From the cell containing the given text, extract its center point as (x, y) coordinate. 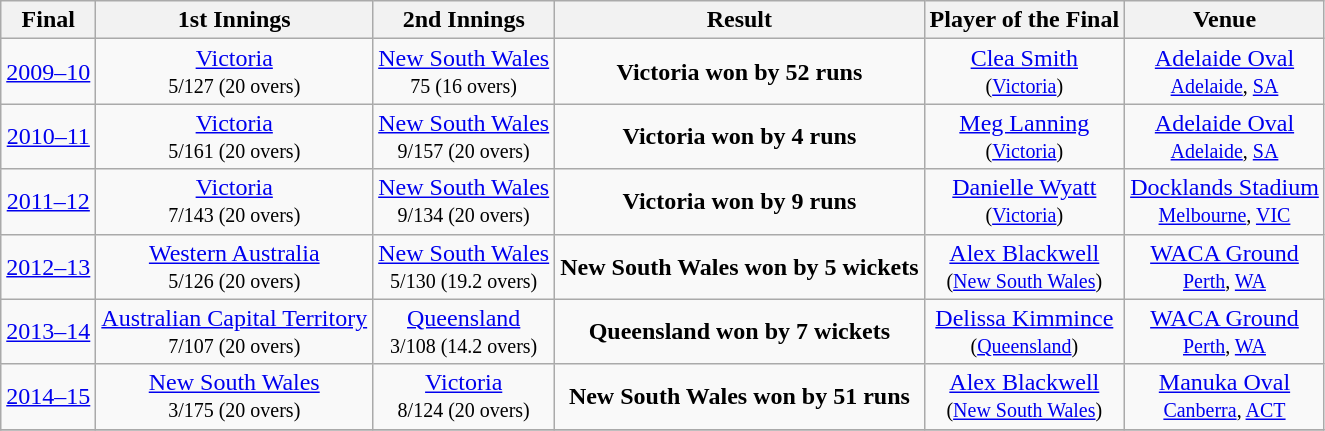
Victoria won by 9 runs (740, 202)
Victoria5/127 (20 overs) (234, 72)
Final (48, 20)
Victoria won by 4 runs (740, 136)
New South Wales5/130 (19.2 overs) (464, 266)
Delissa Kimmince(Queensland) (1024, 332)
1st Innings (234, 20)
Queensland3/108 (14.2 overs) (464, 332)
New South Wales9/134 (20 overs) (464, 202)
Meg Lanning(Victoria) (1024, 136)
New South Wales9/157 (20 overs) (464, 136)
2011–12 (48, 202)
New South Wales won by 5 wickets (740, 266)
Western Australia5/126 (20 overs) (234, 266)
Docklands StadiumMelbourne, VIC (1225, 202)
Victoria won by 52 runs (740, 72)
Australian Capital Territory 7/107 (20 overs) (234, 332)
Result (740, 20)
2009–10 (48, 72)
2014–15 (48, 396)
Queensland won by 7 wickets (740, 332)
Player of the Final (1024, 20)
Victoria7/143 (20 overs) (234, 202)
2nd Innings (464, 20)
Danielle Wyatt(Victoria) (1024, 202)
Clea Smith(Victoria) (1024, 72)
2013–14 (48, 332)
Venue (1225, 20)
2012–13 (48, 266)
New South Wales75 (16 overs) (464, 72)
Victoria5/161 (20 overs) (234, 136)
New South Wales3/175 (20 overs) (234, 396)
New South Wales won by 51 runs (740, 396)
Manuka OvalCanberra, ACT (1225, 396)
2010–11 (48, 136)
Victoria8/124 (20 overs) (464, 396)
